Output the (x, y) coordinate of the center of the cell containing the given text.  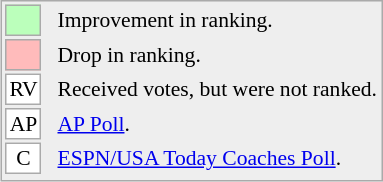
AP Poll. (217, 124)
C (24, 158)
RV (24, 90)
Received votes, but were not ranked. (217, 90)
Drop in ranking. (217, 55)
Improvement in ranking. (217, 20)
ESPN/USA Today Coaches Poll. (217, 158)
AP (24, 124)
